Extract the [x, y] coordinate from the center of the cell holding the provided text.  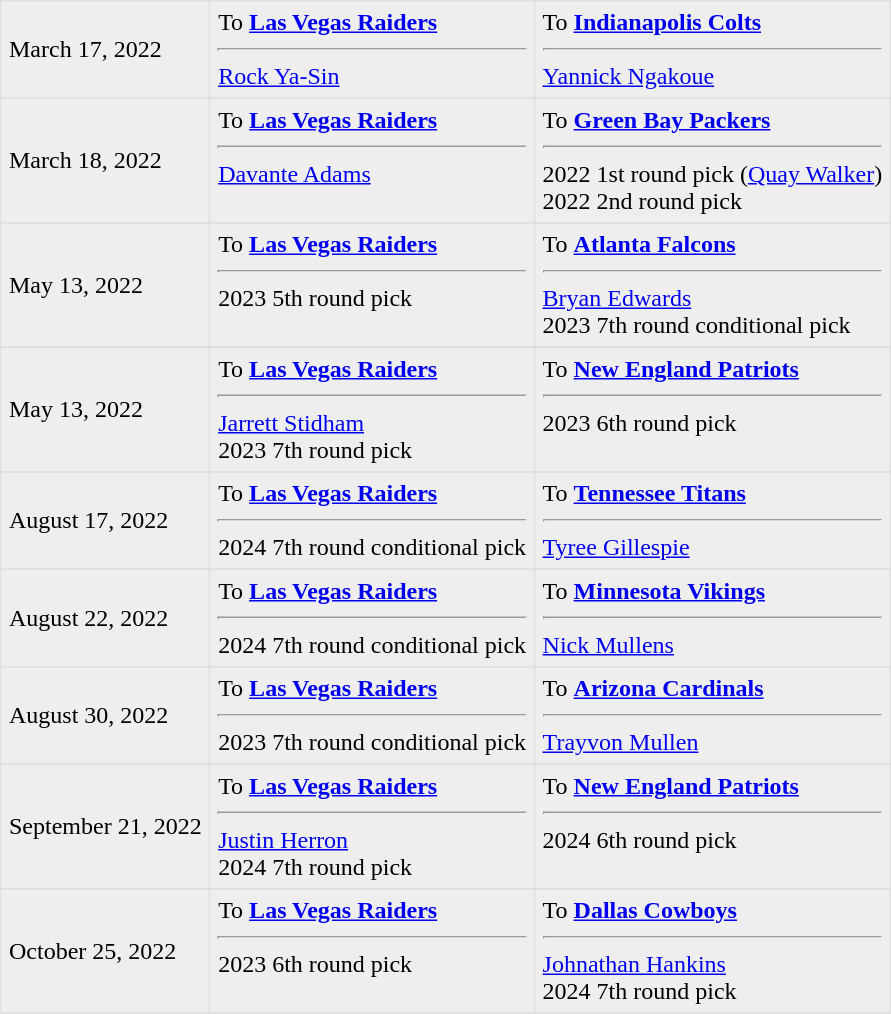
March 17, 2022 [106, 50]
To New England Patriots2023 6th round pick [712, 409]
To Las Vegas Raiders2023 7th round conditional pick [372, 716]
To New England Patriots2024 6th round pick [712, 826]
To Las Vegas RaidersJarrett Stidham2023 7th round pick [372, 409]
To Las Vegas RaidersDavante Adams [372, 160]
To Las Vegas RaidersRock Ya-Sin [372, 50]
To Las Vegas Raiders2023 5th round pick [372, 285]
To Minnesota VikingsNick Mullens [712, 618]
October 25, 2022 [106, 951]
To Atlanta FalconsBryan Edwards2023 7th round conditional pick [712, 285]
To Arizona CardinalsTrayvon Mullen [712, 716]
August 17, 2022 [106, 521]
To Dallas CowboysJohnathan Hankins2024 7th round pick [712, 951]
August 22, 2022 [106, 618]
To Las Vegas RaidersJustin Herron 2024 7th round pick [372, 826]
To Tennessee TitansTyree Gillespie [712, 521]
To Indianapolis ColtsYannick Ngakoue [712, 50]
August 30, 2022 [106, 716]
To Las Vegas Raiders2023 6th round pick [372, 951]
March 18, 2022 [106, 160]
To Green Bay Packers2022 1st round pick (Quay Walker)2022 2nd round pick [712, 160]
September 21, 2022 [106, 826]
